Find where the given text appears and provide that cell's center as (X, Y) coordinate. 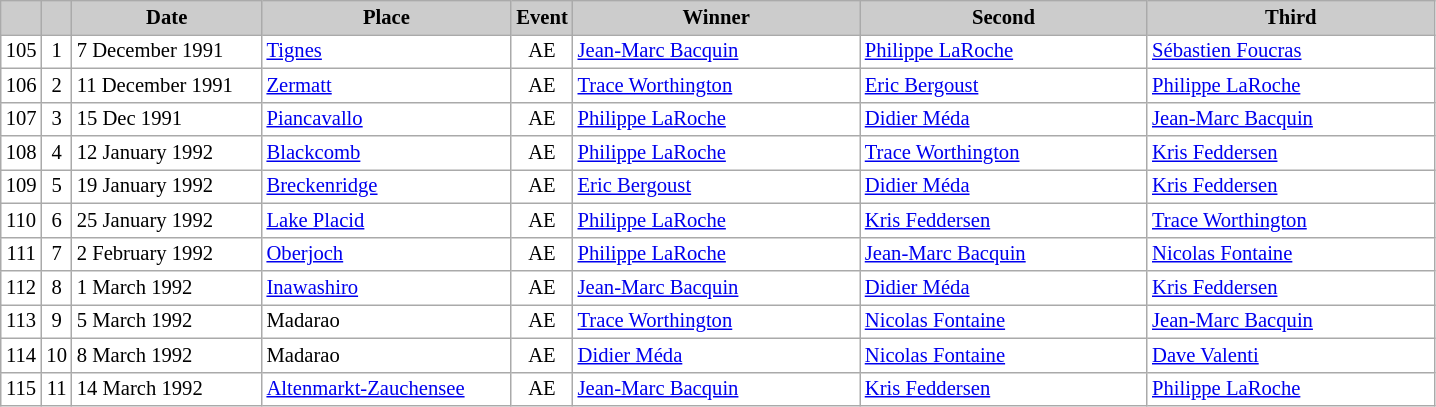
3 (56, 119)
Oberjoch (387, 254)
8 March 1992 (167, 355)
107 (22, 119)
Second (1004, 17)
112 (22, 287)
Tignes (387, 51)
Third (1290, 17)
Blackcomb (387, 153)
11 (56, 389)
Altenmarkt-Zauchensee (387, 389)
110 (22, 220)
10 (56, 355)
12 January 1992 (167, 153)
7 (56, 254)
19 January 1992 (167, 186)
109 (22, 186)
Breckenridge (387, 186)
Dave Valenti (1290, 355)
2 February 1992 (167, 254)
Place (387, 17)
105 (22, 51)
Lake Placid (387, 220)
7 December 1991 (167, 51)
115 (22, 389)
15 Dec 1991 (167, 119)
11 December 1991 (167, 85)
Inawashiro (387, 287)
14 March 1992 (167, 389)
5 March 1992 (167, 321)
8 (56, 287)
5 (56, 186)
111 (22, 254)
1 (56, 51)
6 (56, 220)
Zermatt (387, 85)
106 (22, 85)
Winner (716, 17)
2 (56, 85)
Event (542, 17)
9 (56, 321)
25 January 1992 (167, 220)
Date (167, 17)
1 March 1992 (167, 287)
108 (22, 153)
4 (56, 153)
Sébastien Foucras (1290, 51)
113 (22, 321)
114 (22, 355)
Piancavallo (387, 119)
